Determine the [X, Y] coordinate at the center of the cell enclosing the given text.  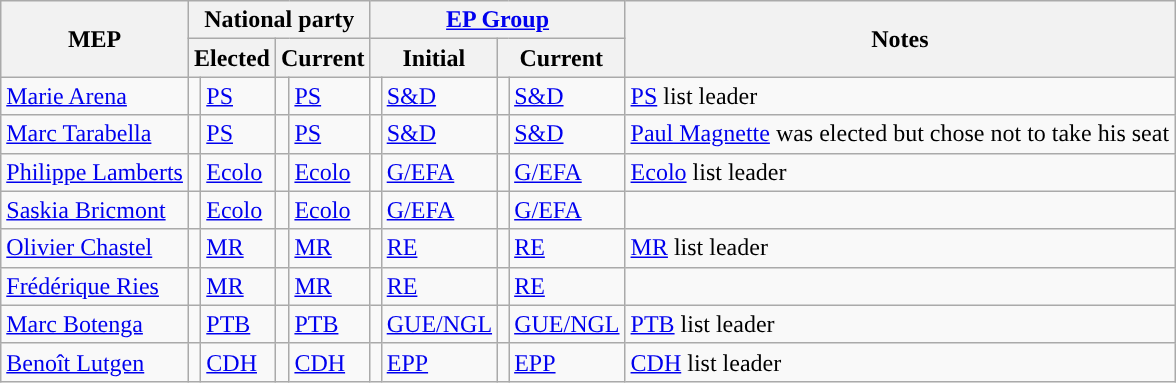
PS list leader [900, 96]
MR list leader [900, 248]
PTB list leader [900, 324]
Notes [900, 39]
EP Group [498, 20]
CDH list leader [900, 362]
National party [279, 20]
MEP [95, 39]
Paul Magnette was elected but chose not to take his seat [900, 134]
Frédérique Ries [95, 286]
Saskia Bricmont [95, 210]
Marc Botenga [95, 324]
Ecolo list leader [900, 172]
Marie Arena [95, 96]
Philippe Lamberts [95, 172]
Marc Tarabella [95, 134]
Initial [434, 58]
Elected [232, 58]
Olivier Chastel [95, 248]
Benoît Lutgen [95, 362]
